Provide the (x, y) coordinate of the cell's center where the given text is located.  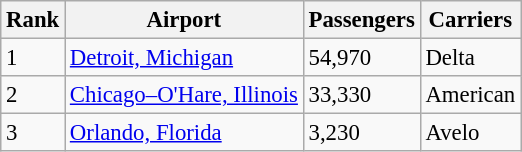
2 (33, 95)
Detroit, Michigan (184, 58)
Orlando, Florida (184, 133)
3,230 (362, 133)
Avelo (470, 133)
Carriers (470, 20)
Delta (470, 58)
1 (33, 58)
Airport (184, 20)
Chicago–O'Hare, Illinois (184, 95)
33,330 (362, 95)
American (470, 95)
54,970 (362, 58)
3 (33, 133)
Rank (33, 20)
Passengers (362, 20)
